Provide the (X, Y) coordinate of the cell's center where the given text is located.  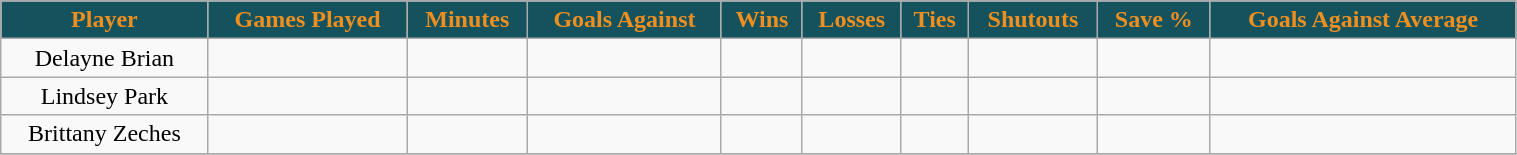
Losses (851, 20)
Goals Against Average (1363, 20)
Goals Against (624, 20)
Lindsey Park (104, 96)
Player (104, 20)
Ties (935, 20)
Wins (762, 20)
Minutes (467, 20)
Delayne Brian (104, 58)
Brittany Zeches (104, 134)
Games Played (308, 20)
Save % (1154, 20)
Shutouts (1032, 20)
